Pinpoint the cell where the given text exists, returning its [x, y] midpoint coordinate. 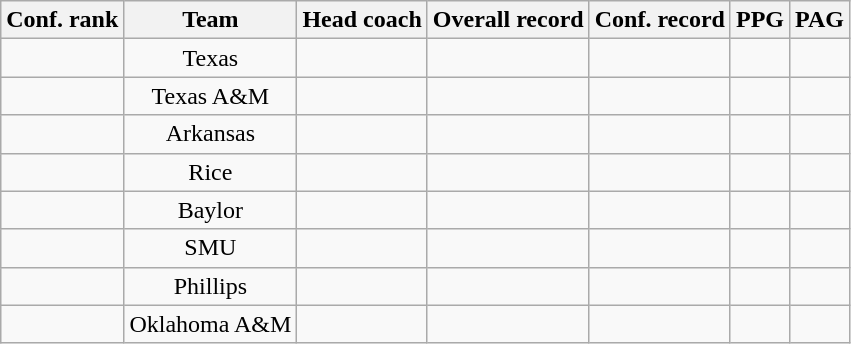
Rice [210, 172]
Team [210, 20]
Phillips [210, 286]
Overall record [508, 20]
Head coach [362, 20]
SMU [210, 248]
Texas [210, 58]
Arkansas [210, 134]
Texas A&M [210, 96]
PAG [820, 20]
PPG [760, 20]
Oklahoma A&M [210, 324]
Baylor [210, 210]
Conf. rank [62, 20]
Conf. record [660, 20]
